Return the (X, Y) coordinate for the center point of the cell that contains the specified text.  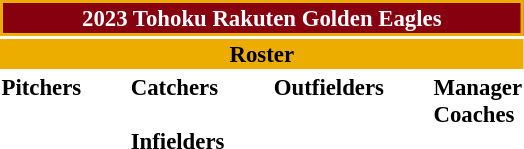
2023 Tohoku Rakuten Golden Eagles (262, 18)
Roster (262, 54)
